Identify which cell holds the provided text, then report its (X, Y) central coordinate. 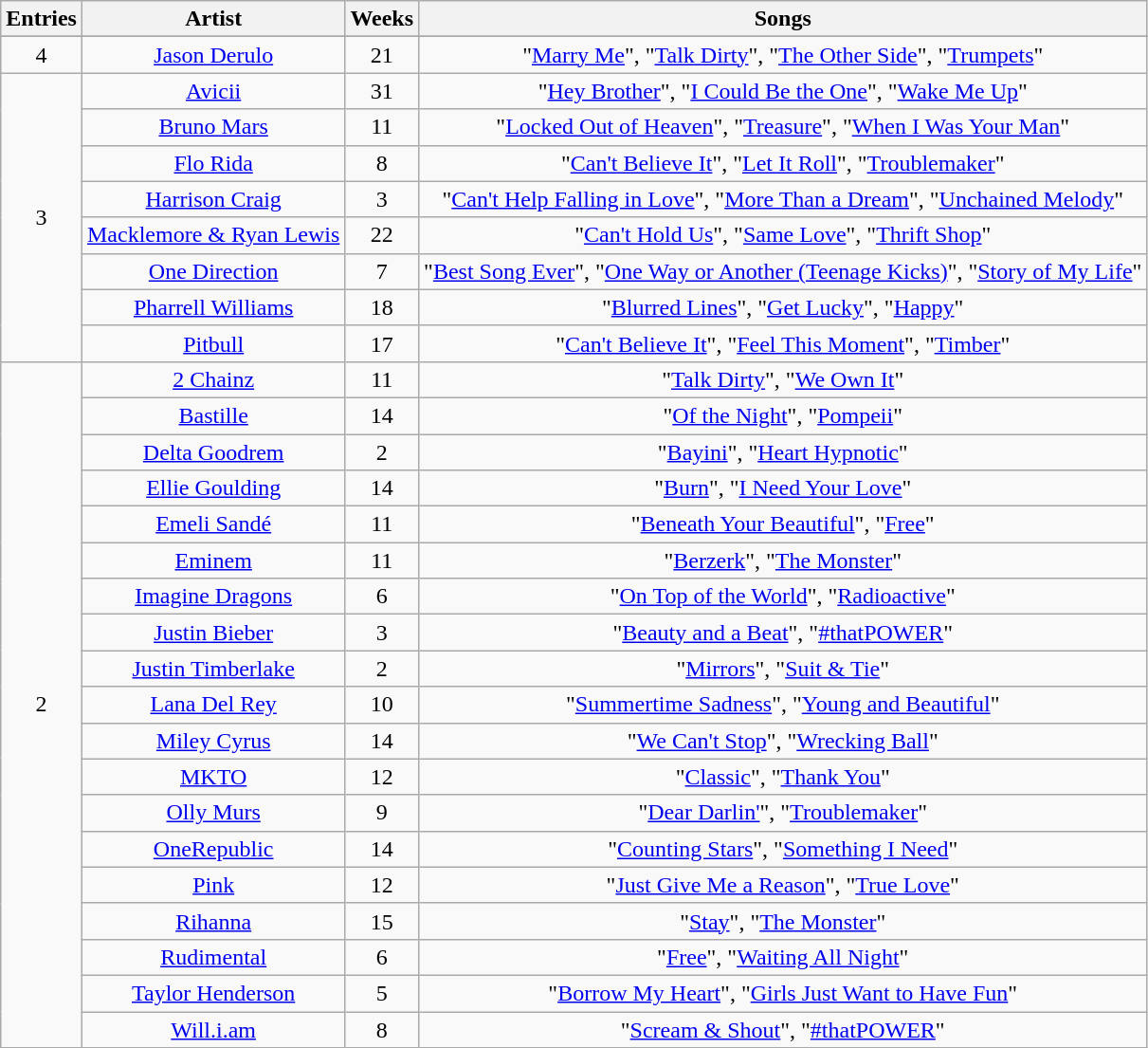
"Best Song Ever", "One Way or Another (Teenage Kicks)", "Story of My Life" (783, 271)
Justin Timberlake (212, 669)
"Can't Hold Us", "Same Love", "Thrift Shop" (783, 235)
Avicii (212, 91)
"Just Give Me a Reason", "True Love" (783, 885)
"Marry Me", "Talk Dirty", "The Other Side", "Trumpets" (783, 55)
Miley Cyrus (212, 741)
OneRepublic (212, 849)
21 (382, 55)
"Beneath Your Beautiful", "Free" (783, 524)
"On Top of the World", "Radioactive" (783, 597)
Songs (783, 19)
Taylor Henderson (212, 993)
"Classic", "Thank You" (783, 777)
10 (382, 705)
7 (382, 271)
Lana Del Rey (212, 705)
"Locked Out of Heaven", "Treasure", "When I Was Your Man" (783, 127)
Eminem (212, 561)
31 (382, 91)
Ellie Goulding (212, 488)
4 (42, 55)
"Can't Believe It", "Feel This Moment", "Timber" (783, 343)
Imagine Dragons (212, 597)
Olly Murs (212, 813)
Delta Goodrem (212, 452)
MKTO (212, 777)
"Mirrors", "Suit & Tie" (783, 669)
"Beauty and a Beat", "#thatPOWER" (783, 633)
Bruno Mars (212, 127)
Rudimental (212, 957)
Flo Rida (212, 163)
9 (382, 813)
"Berzerk", "The Monster" (783, 561)
Rihanna (212, 921)
"Counting Stars", "Something I Need" (783, 849)
Pharrell Williams (212, 307)
Weeks (382, 19)
Justin Bieber (212, 633)
5 (382, 993)
"Borrow My Heart", "Girls Just Want to Have Fun" (783, 993)
"Dear Darlin'", "Troublemaker" (783, 813)
"Can't Believe It", "Let It Roll", "Troublemaker" (783, 163)
"Can't Help Falling in Love", "More Than a Dream", "Unchained Melody" (783, 199)
Bastille (212, 415)
Jason Derulo (212, 55)
"We Can't Stop", "Wrecking Ball" (783, 741)
22 (382, 235)
"Free", "Waiting All Night" (783, 957)
Artist (212, 19)
Entries (42, 19)
18 (382, 307)
One Direction (212, 271)
15 (382, 921)
"Of the Night", "Pompeii" (783, 415)
Will.i.am (212, 1029)
Pitbull (212, 343)
"Talk Dirty", "We Own It" (783, 379)
"Stay", "The Monster" (783, 921)
"Scream & Shout", "#thatPOWER" (783, 1029)
"Summertime Sadness", "Young and Beautiful" (783, 705)
"Bayini", "Heart Hypnotic" (783, 452)
"Hey Brother", "I Could Be the One", "Wake Me Up" (783, 91)
Macklemore & Ryan Lewis (212, 235)
Emeli Sandé (212, 524)
"Blurred Lines", "Get Lucky", "Happy" (783, 307)
Pink (212, 885)
"Burn", "I Need Your Love" (783, 488)
17 (382, 343)
Harrison Craig (212, 199)
2 Chainz (212, 379)
